Find where the given text appears and provide that cell's center as [x, y] coordinate. 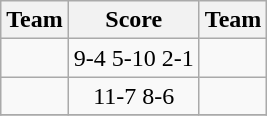
9-4 5-10 2-1 [134, 58]
11-7 8-6 [134, 96]
Score [134, 20]
